Capture the cell that displays the provided text and extract its [X, Y] central coordinate. 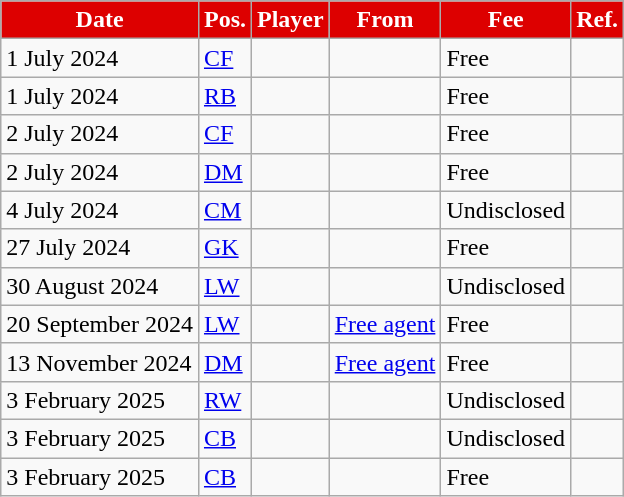
From [385, 20]
30 August 2024 [100, 286]
CM [224, 210]
RB [224, 96]
Player [291, 20]
Pos. [224, 20]
Date [100, 20]
Ref. [598, 20]
27 July 2024 [100, 248]
RW [224, 400]
GK [224, 248]
4 July 2024 [100, 210]
20 September 2024 [100, 324]
13 November 2024 [100, 362]
Fee [506, 20]
